Capture the cell that displays the provided text and extract its (x, y) central coordinate. 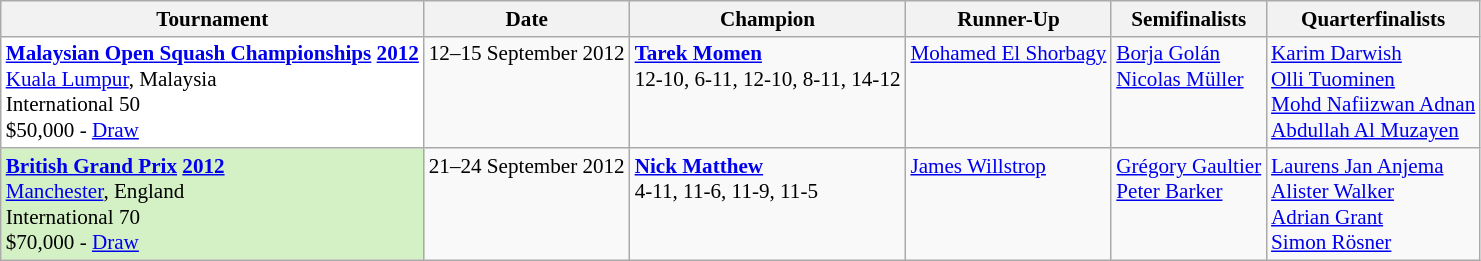
Grégory Gaultier Peter Barker (1188, 204)
Runner-Up (1009, 18)
Laurens Jan Anjema Alister Walker Adrian Grant Simon Rösner (1373, 204)
Borja Golán Nicolas Müller (1188, 92)
21–24 September 2012 (527, 204)
Quarterfinalists (1373, 18)
British Grand Prix 2012 Manchester, EnglandInternational 70$70,000 - Draw (212, 204)
Tarek Momen12-10, 6-11, 12-10, 8-11, 14-12 (768, 92)
Tournament (212, 18)
12–15 September 2012 (527, 92)
Mohamed El Shorbagy (1009, 92)
Date (527, 18)
Champion (768, 18)
Karim Darwish Olli Tuominen Mohd Nafiizwan Adnan Abdullah Al Muzayen (1373, 92)
Malaysian Open Squash Championships 2012 Kuala Lumpur, MalaysiaInternational 50$50,000 - Draw (212, 92)
James Willstrop (1009, 204)
Semifinalists (1188, 18)
Nick Matthew4-11, 11-6, 11-9, 11-5 (768, 204)
